Detect which cell encompasses the target text, then output its (X, Y) center coordinate. 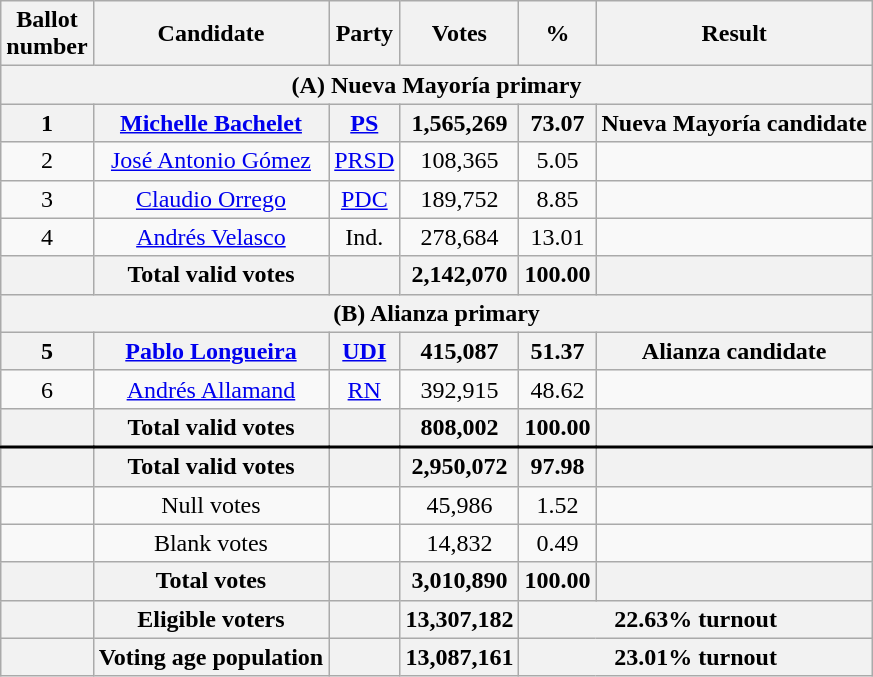
0.49 (558, 543)
1.52 (558, 505)
PRSD (364, 161)
Eligible voters (211, 619)
Alianza candidate (734, 351)
Pablo Longueira (211, 351)
Andrés Allamand (211, 389)
(B) Alianza primary (437, 313)
108,365 (460, 161)
Claudio Orrego (211, 199)
3,010,890 (460, 581)
73.07 (558, 123)
415,087 (460, 351)
3 (47, 199)
PS (364, 123)
Voting age population (211, 657)
4 (47, 237)
Nueva Mayoría candidate (734, 123)
48.62 (558, 389)
Null votes (211, 505)
5.05 (558, 161)
José Antonio Gómez (211, 161)
5 (47, 351)
51.37 (558, 351)
13,087,161 (460, 657)
189,752 (460, 199)
6 (47, 389)
22.63% turnout (696, 619)
97.98 (558, 466)
Ind. (364, 237)
45,986 (460, 505)
Andrés Velasco (211, 237)
RN (364, 389)
Ballotnumber (47, 34)
8.85 (558, 199)
PDC (364, 199)
Party (364, 34)
Blank votes (211, 543)
Result (734, 34)
2 (47, 161)
392,915 (460, 389)
14,832 (460, 543)
Michelle Bachelet (211, 123)
(A) Nueva Mayoría primary (437, 85)
1 (47, 123)
2,950,072 (460, 466)
UDI (364, 351)
13,307,182 (460, 619)
% (558, 34)
Votes (460, 34)
Total votes (211, 581)
1,565,269 (460, 123)
278,684 (460, 237)
808,002 (460, 428)
2,142,070 (460, 275)
Candidate (211, 34)
23.01% turnout (696, 657)
13.01 (558, 237)
